Search for the cell housing the specified text and yield its [x, y] center coordinate. 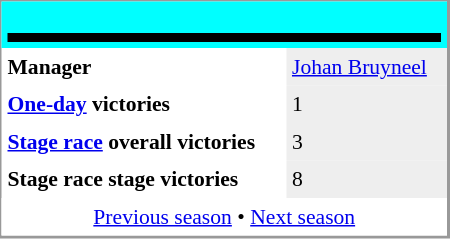
Stage race stage victories [144, 179]
Stage race overall victories [144, 142]
8 [366, 179]
Previous season • Next season [225, 217]
Johan Bruyneel [366, 67]
3 [366, 142]
Manager [144, 67]
One-day victories [144, 105]
1 [366, 105]
